Output the (X, Y) coordinate of the center of the cell containing the given text.  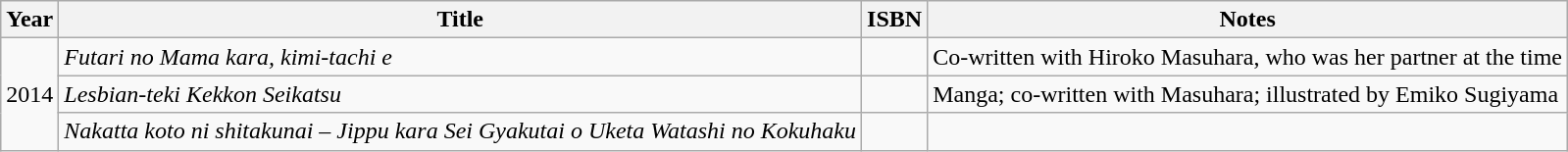
Co-written with Hiroko Masuhara, who was her partner at the time (1247, 57)
2014 (29, 94)
Lesbian-teki Kekkon Seikatsu (461, 94)
Title (461, 20)
Year (29, 20)
Futari no Mama kara, kimi-tachi e (461, 57)
Manga; co-written with Masuhara; illustrated by Emiko Sugiyama (1247, 94)
Notes (1247, 20)
ISBN (894, 20)
Nakatta koto ni shitakunai – Jippu kara Sei Gyakutai o Uketa Watashi no Kokuhaku (461, 131)
